Capture the cell that displays the provided text and extract its (X, Y) central coordinate. 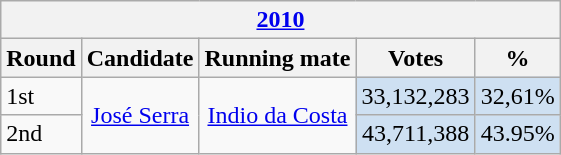
Votes (416, 58)
Candidate (140, 58)
Round (41, 58)
% (518, 58)
1st (41, 96)
2010 (280, 20)
43.95% (518, 134)
33,132,283 (416, 96)
Indio da Costa (278, 115)
Running mate (278, 58)
José Serra (140, 115)
43,711,388 (416, 134)
32,61% (518, 96)
2nd (41, 134)
